Determine the [x, y] coordinate at the center of the cell enclosing the given text.  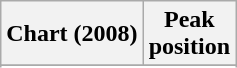
Peak position [189, 34]
Chart (2008) [72, 34]
